Return [x, y] of the center of cell containing provided text 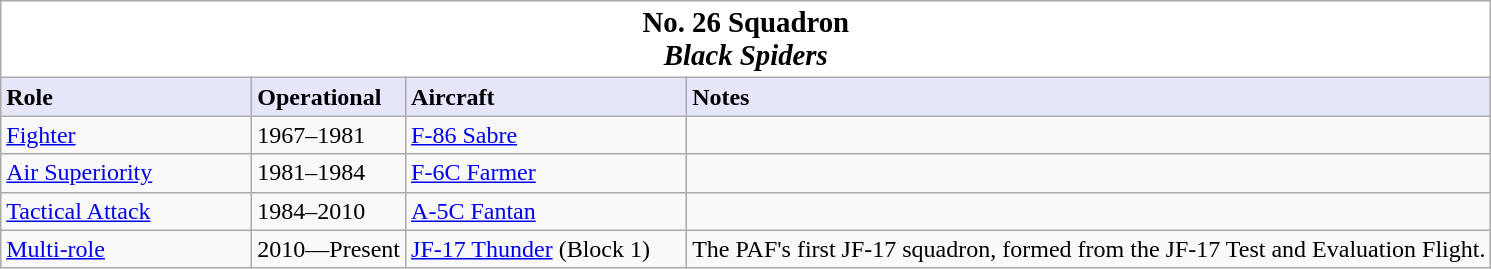
1981–1984 [329, 173]
F-86 Sabre [546, 135]
Notes [1089, 97]
Operational [329, 97]
A-5C Fantan [546, 211]
1967–1981 [329, 135]
F-6C Farmer [546, 173]
Fighter [126, 135]
JF-17 Thunder (Block 1) [546, 249]
Aircraft [546, 97]
The PAF's first JF-17 squadron, formed from the JF-17 Test and Evaluation Flight. [1089, 249]
Role [126, 97]
Tactical Attack [126, 211]
Multi-role [126, 249]
1984–2010 [329, 211]
No. 26 Squadron Black Spiders [746, 40]
Air Superiority [126, 173]
2010—Present [329, 249]
